Extract the (x, y) coordinate from the center of the cell holding the provided text.  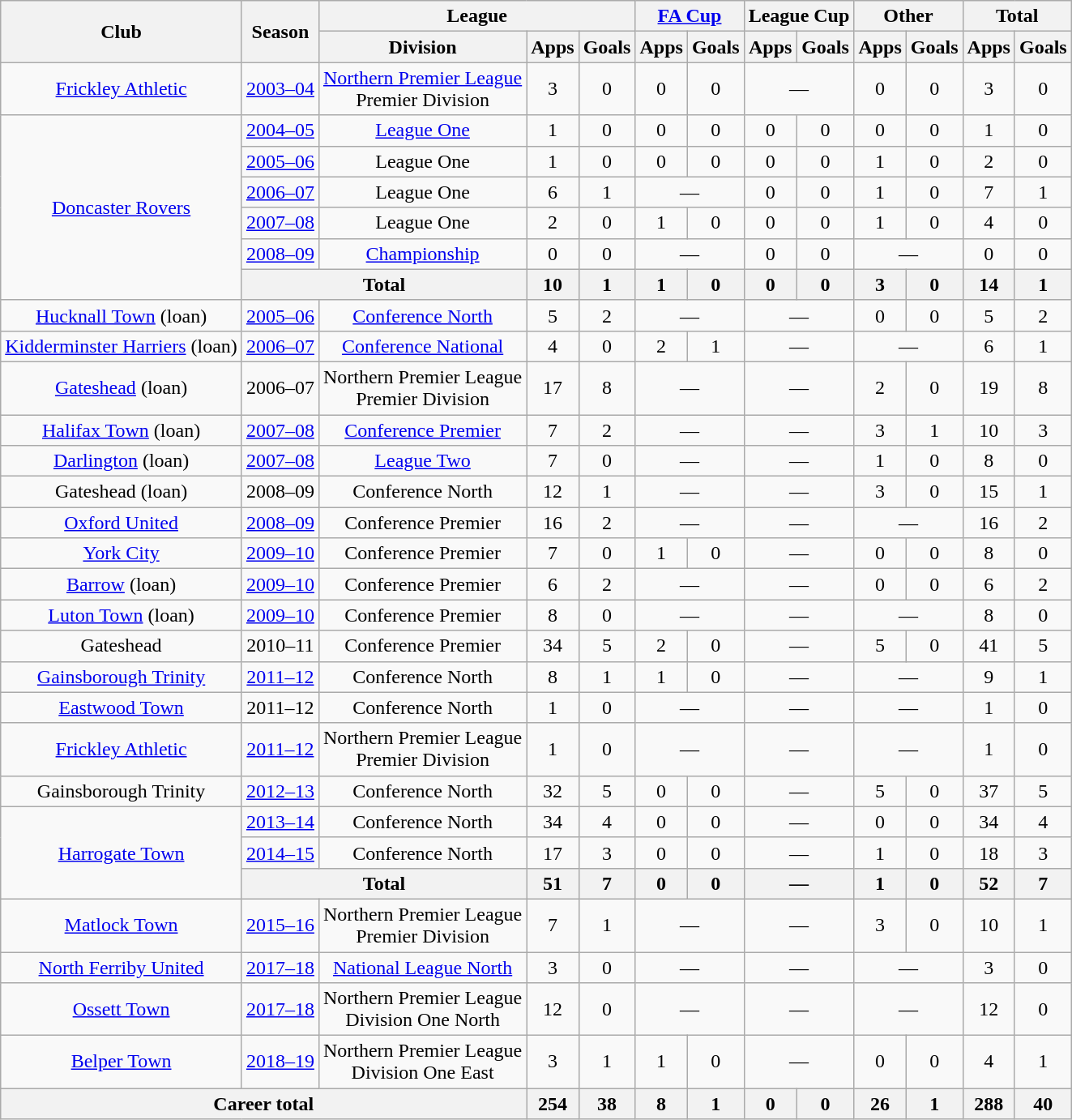
Kidderminster Harriers (loan) (122, 346)
52 (989, 883)
Darlington (loan) (122, 461)
38 (607, 1104)
Career total (264, 1104)
14 (989, 284)
League Two (422, 461)
Championship (422, 254)
2014–15 (280, 853)
National League North (422, 967)
North Ferriby United (122, 967)
Hucknall Town (loan) (122, 315)
Barrow (loan) (122, 584)
32 (553, 791)
2004–05 (280, 130)
26 (880, 1104)
2003–04 (280, 89)
York City (122, 554)
League Cup (799, 16)
Doncaster Rovers (122, 207)
2012–13 (280, 791)
37 (989, 791)
Matlock Town (122, 925)
League (476, 16)
15 (989, 492)
Gateshead (122, 646)
Eastwood Town (122, 707)
40 (1043, 1104)
Season (280, 32)
Northern Premier LeagueDivision One North (422, 1010)
Other (908, 16)
2013–14 (280, 822)
Ossett Town (122, 1010)
51 (553, 883)
Oxford United (122, 523)
2018–19 (280, 1062)
FA Cup (690, 16)
2010–11 (280, 646)
Conference National (422, 346)
9 (989, 677)
18 (989, 853)
Division (422, 47)
288 (989, 1104)
Club (122, 32)
Northern Premier LeagueDivision One East (422, 1062)
Belper Town (122, 1062)
Harrogate Town (122, 853)
2015–16 (280, 925)
Halifax Town (loan) (122, 430)
41 (989, 646)
19 (989, 387)
Luton Town (loan) (122, 615)
254 (553, 1104)
